Detect which cell encompasses the target text, then output its [X, Y] center coordinate. 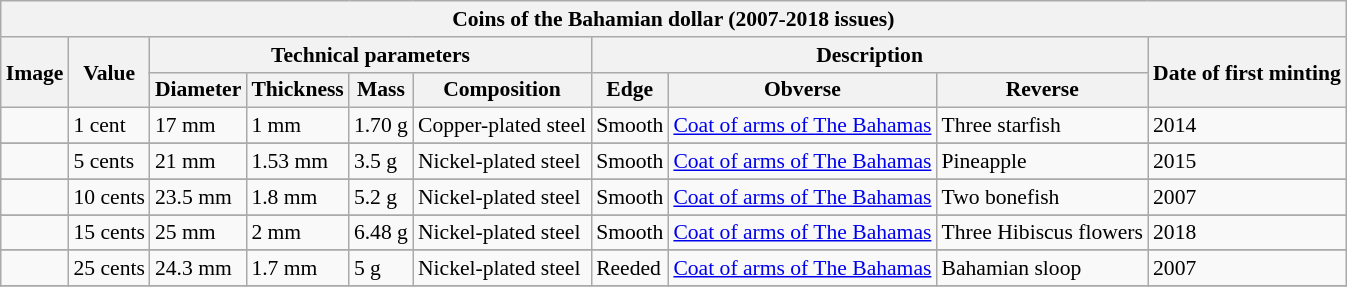
1 cent [108, 126]
1.70 g [381, 126]
5 cents [108, 162]
Two bonefish [1042, 197]
Description [870, 55]
Reverse [1042, 90]
Value [108, 72]
Three starfish [1042, 126]
1.8 mm [298, 197]
10 cents [108, 197]
Pineapple [1042, 162]
23.5 mm [198, 197]
2014 [1247, 126]
3.5 g [381, 162]
25 mm [198, 233]
17 mm [198, 126]
Diameter [198, 90]
6.48 g [381, 233]
Date of first minting [1247, 72]
2015 [1247, 162]
2 mm [298, 233]
15 cents [108, 233]
Three Hibiscus flowers [1042, 233]
25 cents [108, 269]
2018 [1247, 233]
Technical parameters [370, 55]
5 g [381, 269]
Bahamian sloop [1042, 269]
Reeded [630, 269]
1.7 mm [298, 269]
Coins of the Bahamian dollar (2007-2018 issues) [674, 19]
Composition [502, 90]
24.3 mm [198, 269]
21 mm [198, 162]
Obverse [802, 90]
1.53 mm [298, 162]
Thickness [298, 90]
Mass [381, 90]
Edge [630, 90]
5.2 g [381, 197]
Image [35, 72]
Copper-plated steel [502, 126]
1 mm [298, 126]
